Extract the [x, y] coordinate from the center of the cell holding the provided text.  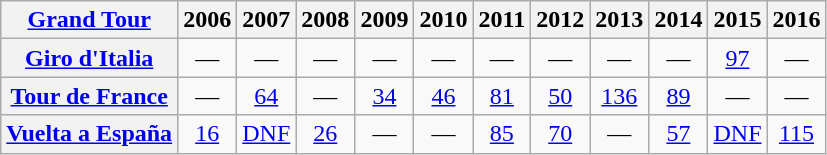
2011 [502, 20]
34 [384, 96]
2010 [444, 20]
26 [326, 134]
2012 [560, 20]
2013 [620, 20]
57 [678, 134]
Grand Tour [90, 20]
81 [502, 96]
2009 [384, 20]
50 [560, 96]
Vuelta a España [90, 134]
85 [502, 134]
136 [620, 96]
2015 [738, 20]
97 [738, 58]
2007 [266, 20]
2016 [796, 20]
46 [444, 96]
2006 [208, 20]
Giro d'Italia [90, 58]
64 [266, 96]
89 [678, 96]
2014 [678, 20]
2008 [326, 20]
115 [796, 134]
70 [560, 134]
Tour de France [90, 96]
16 [208, 134]
